From the cell containing the given text, extract its center point as (X, Y) coordinate. 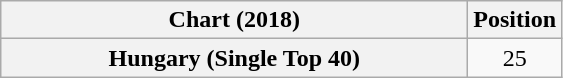
Hungary (Single Top 40) (234, 58)
Chart (2018) (234, 20)
25 (515, 58)
Position (515, 20)
